Identify which cell holds the provided text, then report its (X, Y) central coordinate. 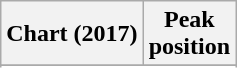
Peak position (189, 34)
Chart (2017) (72, 34)
